Return [X, Y] of the center of cell containing provided text 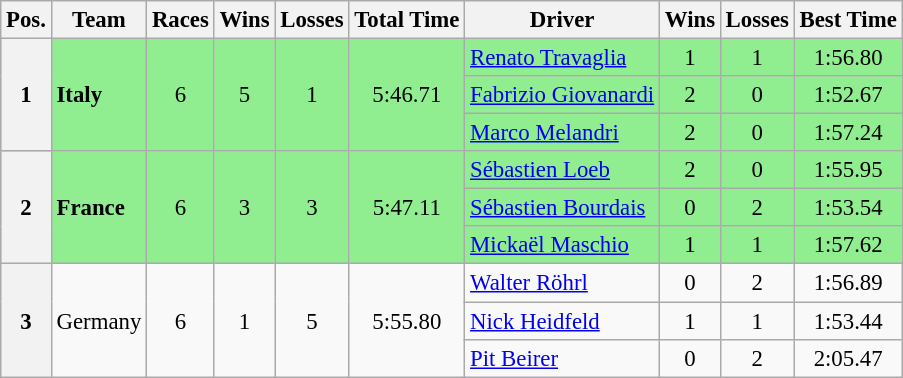
Driver [562, 20]
Sébastien Bourdais [562, 208]
1:56.89 [848, 283]
5:47.11 [407, 208]
Total Time [407, 20]
Sébastien Loeb [562, 170]
Pos. [26, 20]
1:57.24 [848, 133]
Nick Heidfeld [562, 321]
Fabrizio Giovanardi [562, 95]
Germany [98, 320]
1:53.54 [848, 208]
1:53.44 [848, 321]
1:56.80 [848, 58]
5:46.71 [407, 96]
1:52.67 [848, 95]
Best Time [848, 20]
1:55.95 [848, 170]
5:55.80 [407, 320]
France [98, 208]
Team [98, 20]
Marco Melandri [562, 133]
Walter Röhrl [562, 283]
Pit Beirer [562, 358]
2:05.47 [848, 358]
1:57.62 [848, 245]
Renato Travaglia [562, 58]
Races [181, 20]
Mickaël Maschio [562, 245]
Italy [98, 96]
